Capture the cell that displays the provided text and extract its (x, y) central coordinate. 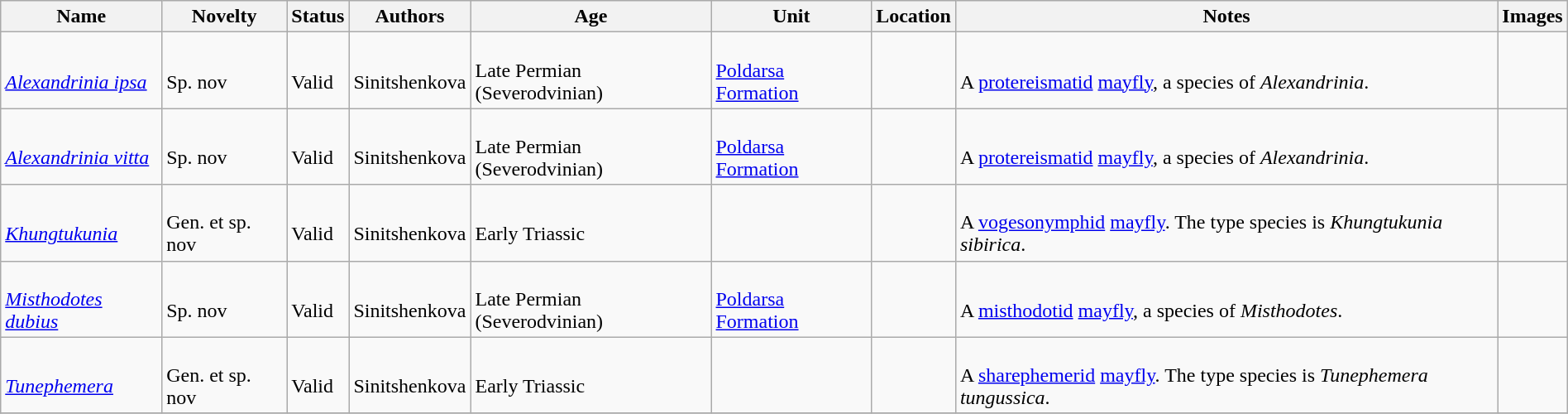
Misthodotes dubius (81, 299)
A vogesonymphid mayfly. The type species is Khungtukunia sibirica. (1226, 223)
Alexandrinia ipsa (81, 70)
Alexandrinia vitta (81, 147)
Khungtukunia (81, 223)
Status (318, 17)
A sharephemerid mayfly. The type species is Tunephemera tungussica. (1226, 375)
Images (1532, 17)
Name (81, 17)
Notes (1226, 17)
Location (914, 17)
A misthodotid mayfly, a species of Misthodotes. (1226, 299)
Unit (791, 17)
Tunephemera (81, 375)
Novelty (225, 17)
Authors (410, 17)
Age (590, 17)
